From the cell containing the given text, extract its center point as [X, Y] coordinate. 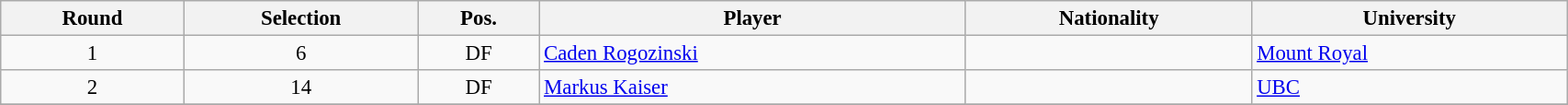
14 [301, 87]
University [1409, 18]
2 [92, 87]
Player [753, 18]
6 [301, 53]
UBC [1409, 87]
Round [92, 18]
Caden Rogozinski [753, 53]
Pos. [479, 18]
Mount Royal [1409, 53]
Selection [301, 18]
Nationality [1108, 18]
1 [92, 53]
Markus Kaiser [753, 87]
